Return [x, y] of the center of cell containing provided text 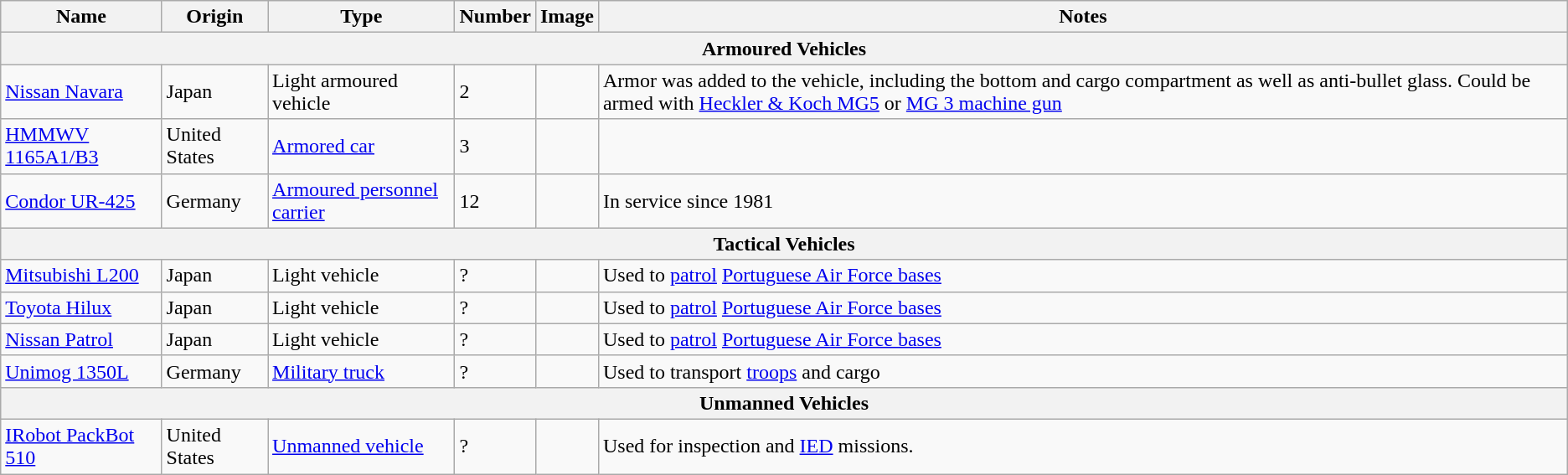
Tactical Vehicles [784, 244]
Nissan Navara [81, 92]
HMMWV 1165A1/B3 [81, 146]
Armored car [362, 146]
Toyota Hilux [81, 307]
Unmanned Vehicles [784, 403]
Number [495, 17]
Unmanned vehicle [362, 446]
Armoured Vehicles [784, 49]
Condor UR-425 [81, 201]
Used for inspection and IED missions. [1082, 446]
Notes [1082, 17]
3 [495, 146]
Unimog 1350L [81, 371]
Image [566, 17]
Origin [214, 17]
12 [495, 201]
2 [495, 92]
Light armoured vehicle [362, 92]
Mitsubishi L200 [81, 276]
Armoured personnel carrier [362, 201]
Type [362, 17]
Name [81, 17]
Used to transport troops and cargo [1082, 371]
In service since 1981 [1082, 201]
IRobot PackBot 510 [81, 446]
Nissan Patrol [81, 339]
Military truck [362, 371]
